Output the [x, y] coordinate of the center of the cell containing the given text.  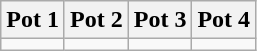
Pot 3 [160, 20]
Pot 2 [96, 20]
Pot 1 [33, 20]
Pot 4 [224, 20]
